Capture the cell that displays the provided text and extract its (X, Y) central coordinate. 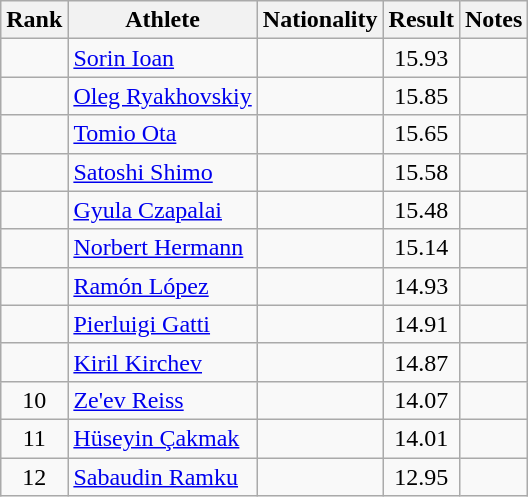
Athlete (162, 20)
15.93 (421, 58)
14.07 (421, 400)
Sorin Ioan (162, 58)
14.93 (421, 286)
14.91 (421, 324)
Result (421, 20)
Rank (34, 20)
14.01 (421, 438)
Norbert Hermann (162, 248)
Oleg Ryakhovskiy (162, 96)
Sabaudin Ramku (162, 477)
Hüseyin Çakmak (162, 438)
12.95 (421, 477)
15.65 (421, 134)
15.85 (421, 96)
15.14 (421, 248)
Notes (493, 20)
Ze'ev Reiss (162, 400)
Tomio Ota (162, 134)
Ramón López (162, 286)
15.58 (421, 172)
15.48 (421, 210)
Kiril Kirchev (162, 362)
Satoshi Shimo (162, 172)
10 (34, 400)
14.87 (421, 362)
Nationality (320, 20)
Gyula Czapalai (162, 210)
11 (34, 438)
12 (34, 477)
Pierluigi Gatti (162, 324)
